Determine the [x, y] coordinate at the center of the cell enclosing the given text.  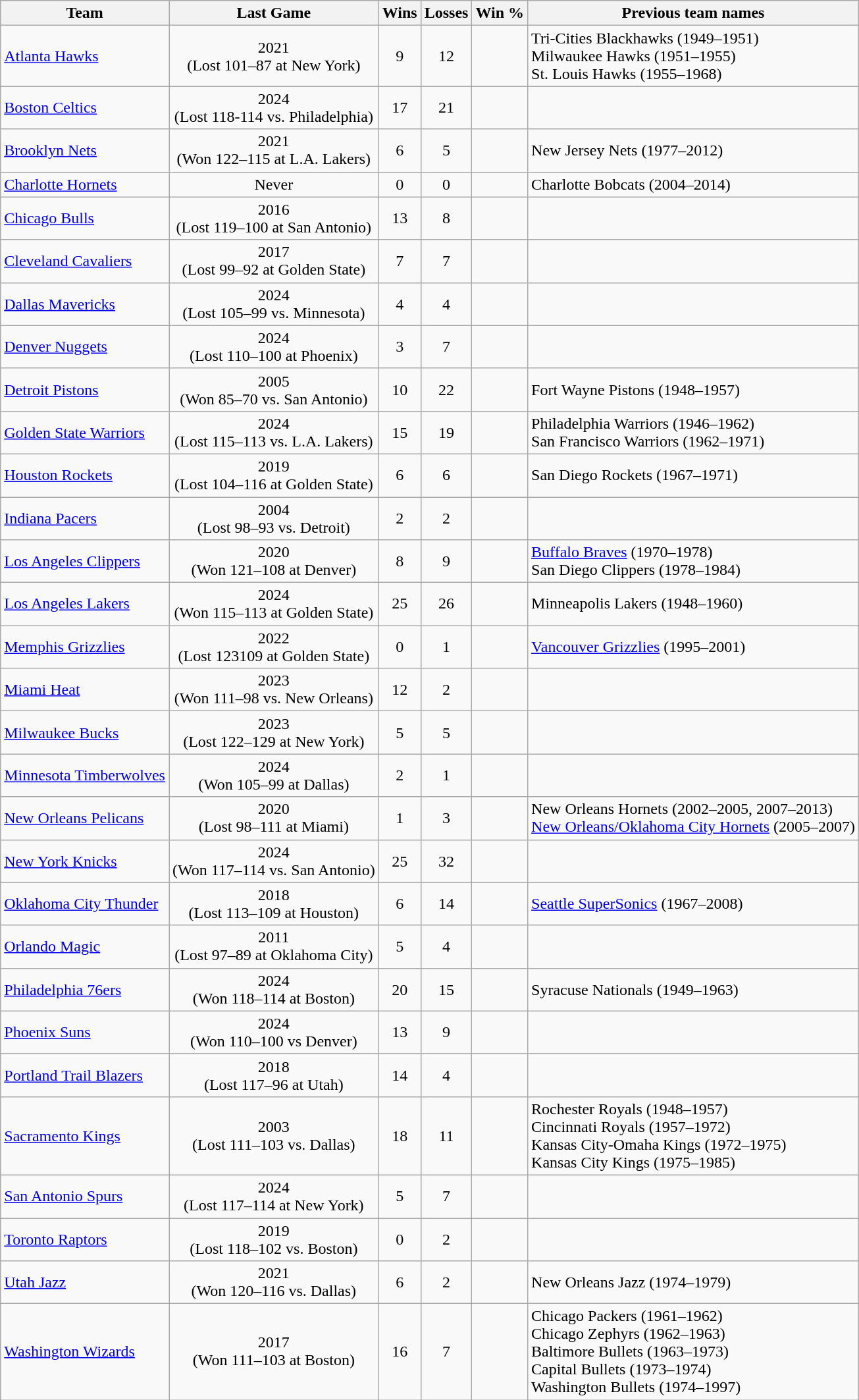
Syracuse Nationals (1949–1963) [694, 989]
2019(Lost 118–102 vs. Boston) [274, 1239]
Golden State Warriors [85, 432]
17 [400, 108]
2003(Lost 111–103 vs. Dallas) [274, 1135]
32 [446, 861]
21 [446, 108]
Minnesota Timberwolves [85, 776]
Memphis Grizzlies [85, 647]
16 [400, 1352]
2018(Lost 113–109 at Houston) [274, 903]
2022 (Lost 123109 at Golden State) [274, 647]
Philadelphia Warriors (1946–1962)San Francisco Warriors (1962–1971) [694, 432]
Brooklyn Nets [85, 150]
New Orleans Pelicans [85, 818]
Utah Jazz [85, 1283]
Seattle SuperSonics (1967–2008) [694, 903]
Oklahoma City Thunder [85, 903]
New Orleans Hornets (2002–2005, 2007–2013)New Orleans/Oklahoma City Hornets (2005–2007) [694, 818]
Charlotte Bobcats (2004–2014) [694, 184]
2024(Lost 105–99 vs. Minnesota) [274, 304]
Chicago Bulls [85, 219]
2023(Won 111–98 vs. New Orleans) [274, 690]
11 [446, 1135]
Losses [446, 13]
2023(Lost 122–129 at New York) [274, 732]
Washington Wizards [85, 1352]
Previous team names [694, 13]
Win % [500, 13]
2019(Lost 104–116 at Golden State) [274, 475]
Indiana Pacers [85, 518]
Orlando Magic [85, 947]
Denver Nuggets [85, 346]
2024(Won 110–100 vs Denver) [274, 1033]
2018(Lost 117–96 at Utah) [274, 1075]
Vancouver Grizzlies (1995–2001) [694, 647]
Portland Trail Blazers [85, 1075]
2024(Won 118–114 at Boston) [274, 989]
2024(Won 117–114 vs. San Antonio) [274, 861]
New York Knicks [85, 861]
2024(Lost 115–113 vs. L.A. Lakers) [274, 432]
10 [400, 390]
Charlotte Hornets [85, 184]
Detroit Pistons [85, 390]
18 [400, 1135]
2016(Lost 119–100 at San Antonio) [274, 219]
Chicago Packers (1961–1962)Chicago Zephyrs (1962–1963)Baltimore Bullets (1963–1973)Capital Bullets (1973–1974)Washington Bullets (1974–1997) [694, 1352]
Milwaukee Bucks [85, 732]
Never [274, 184]
2005(Won 85–70 vs. San Antonio) [274, 390]
Last Game [274, 13]
2004(Lost 98–93 vs. Detroit) [274, 518]
Atlanta Hawks [85, 56]
San Antonio Spurs [85, 1196]
Cleveland Cavaliers [85, 261]
2017(Won 111–103 at Boston) [274, 1352]
2024(Lost 110–100 at Phoenix) [274, 346]
Minneapolis Lakers (1948–1960) [694, 605]
Houston Rockets [85, 475]
19 [446, 432]
Los Angeles Lakers [85, 605]
Miami Heat [85, 690]
2020(Lost 98–111 at Miami) [274, 818]
New Orleans Jazz (1974–1979) [694, 1283]
Boston Celtics [85, 108]
Los Angeles Clippers [85, 561]
2011(Lost 97–89 at Oklahoma City) [274, 947]
Toronto Raptors [85, 1239]
2017(Lost 99–92 at Golden State) [274, 261]
Rochester Royals (1948–1957)Cincinnati Royals (1957–1972)Kansas City-Omaha Kings (1972–1975)Kansas City Kings (1975–1985) [694, 1135]
2020(Won 121–108 at Denver) [274, 561]
Buffalo Braves (1970–1978)San Diego Clippers (1978–1984) [694, 561]
2021 (Lost 101–87 at New York) [274, 56]
Philadelphia 76ers [85, 989]
2021(Won 120–116 vs. Dallas) [274, 1283]
Wins [400, 13]
2024(Won 105–99 at Dallas) [274, 776]
Tri-Cities Blackhawks (1949–1951)Milwaukee Hawks (1951–1955)St. Louis Hawks (1955–1968) [694, 56]
New Jersey Nets (1977–2012) [694, 150]
Sacramento Kings [85, 1135]
2024(Won 115–113 at Golden State) [274, 605]
Team [85, 13]
2024(Lost 118-114 vs. Philadelphia) [274, 108]
Dallas Mavericks [85, 304]
San Diego Rockets (1967–1971) [694, 475]
2024(Lost 117–114 at New York) [274, 1196]
22 [446, 390]
2021(Won 122–115 at L.A. Lakers) [274, 150]
Phoenix Suns [85, 1033]
20 [400, 989]
26 [446, 605]
Fort Wayne Pistons (1948–1957) [694, 390]
